Locate the cell with the specified text and output its [X, Y] center coordinate. 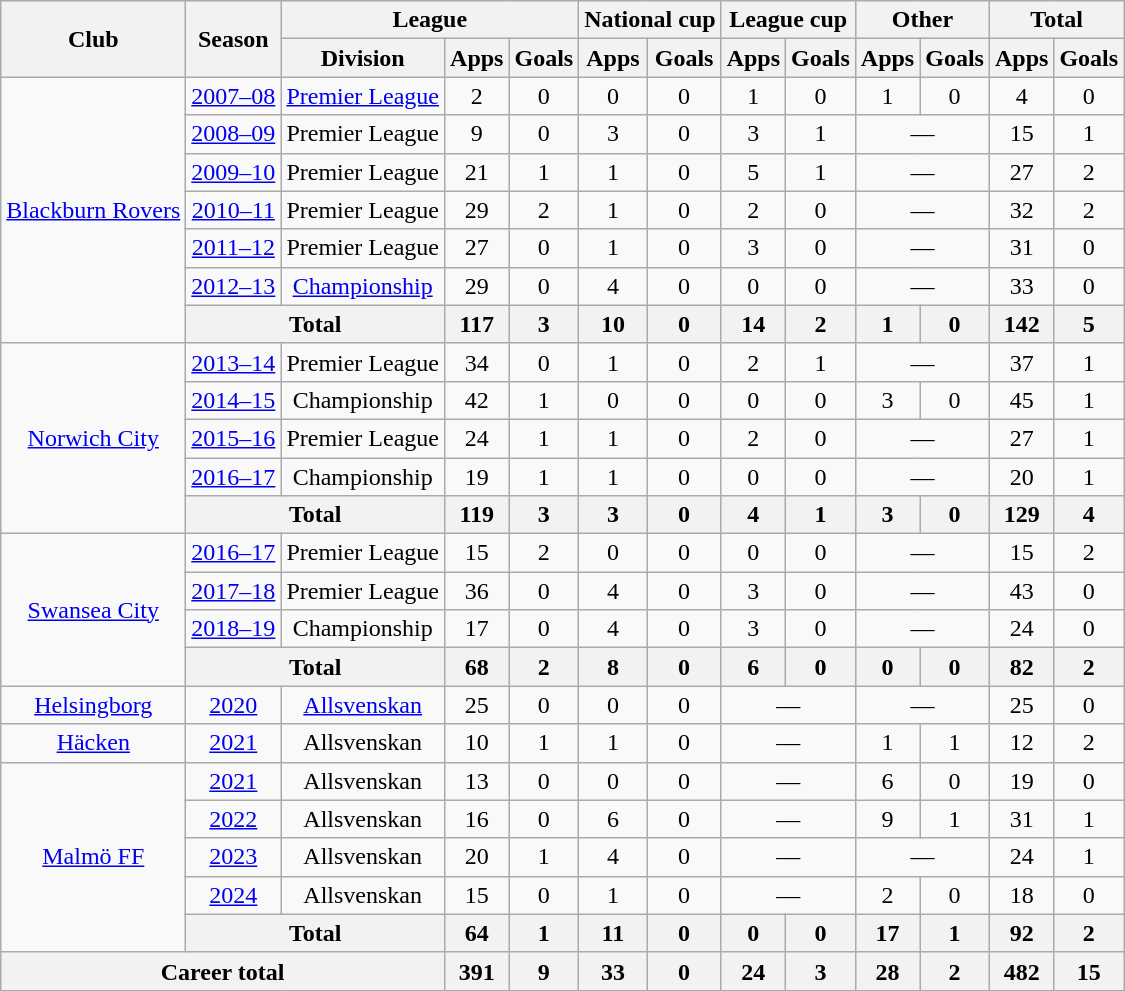
119 [477, 515]
8 [613, 667]
Helsingborg [94, 705]
21 [477, 172]
2022 [234, 819]
13 [477, 781]
391 [477, 971]
Career total [223, 971]
37 [1021, 362]
Blackburn Rovers [94, 210]
2024 [234, 895]
68 [477, 667]
2013–14 [234, 362]
League [430, 20]
16 [477, 819]
Division [363, 58]
2007–08 [234, 96]
2015–16 [234, 438]
League cup [788, 20]
Other [922, 20]
2012–13 [234, 286]
2023 [234, 857]
Season [234, 39]
45 [1021, 400]
Norwich City [94, 438]
36 [477, 591]
18 [1021, 895]
117 [477, 324]
34 [477, 362]
11 [613, 933]
2009–10 [234, 172]
2018–19 [234, 629]
Häcken [94, 743]
2020 [234, 705]
2017–18 [234, 591]
82 [1021, 667]
32 [1021, 210]
42 [477, 400]
2008–09 [234, 134]
National cup [650, 20]
28 [887, 971]
2010–11 [234, 210]
Malmö FF [94, 857]
129 [1021, 515]
64 [477, 933]
2011–12 [234, 248]
14 [753, 324]
12 [1021, 743]
482 [1021, 971]
92 [1021, 933]
Club [94, 39]
43 [1021, 591]
142 [1021, 324]
2014–15 [234, 400]
Swansea City [94, 610]
